Return the [x, y] coordinate for the center point of the cell that contains the specified text.  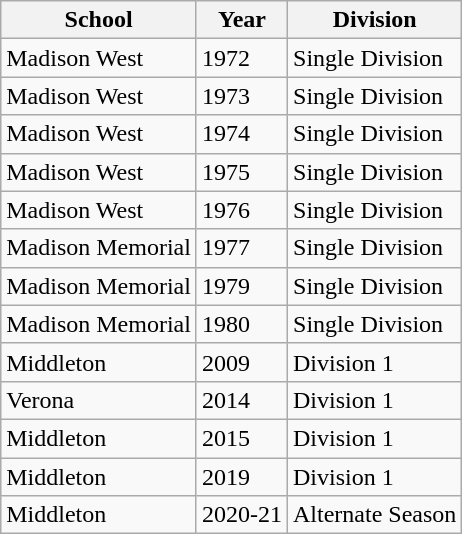
1979 [242, 286]
1976 [242, 210]
Verona [99, 400]
2014 [242, 400]
Division [375, 20]
1974 [242, 134]
1977 [242, 248]
1973 [242, 96]
2009 [242, 362]
Alternate Season [375, 515]
1975 [242, 172]
2015 [242, 438]
School [99, 20]
1980 [242, 324]
2019 [242, 477]
Year [242, 20]
1972 [242, 58]
2020-21 [242, 515]
